For the text-containing cell, return its midpoint in (X, Y) coordinate format. 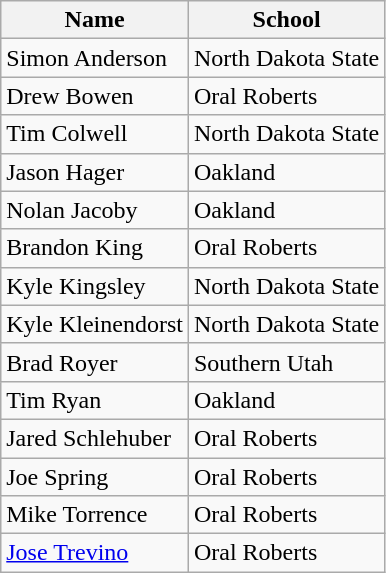
Brandon King (95, 248)
Mike Torrence (95, 515)
Drew Bowen (95, 96)
Name (95, 20)
School (286, 20)
Tim Colwell (95, 134)
Tim Ryan (95, 400)
Simon Anderson (95, 58)
Jared Schlehuber (95, 438)
Brad Royer (95, 362)
Jose Trevino (95, 553)
Joe Spring (95, 477)
Southern Utah (286, 362)
Jason Hager (95, 172)
Nolan Jacoby (95, 210)
Kyle Kleinendorst (95, 324)
Kyle Kingsley (95, 286)
